Detect which cell encompasses the target text, then output its (x, y) center coordinate. 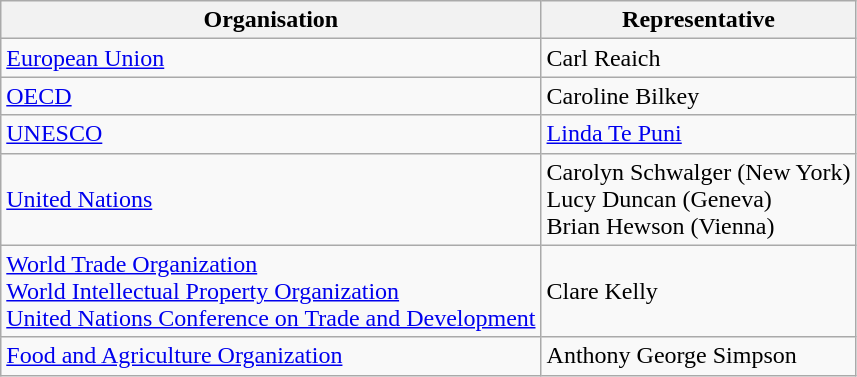
UNESCO (271, 134)
Organisation (271, 20)
Caroline Bilkey (698, 96)
European Union (271, 58)
Clare Kelly (698, 291)
OECD (271, 96)
United Nations (271, 199)
Representative (698, 20)
Linda Te Puni (698, 134)
Food and Agriculture Organization (271, 356)
Anthony George Simpson (698, 356)
Carl Reaich (698, 58)
World Trade OrganizationWorld Intellectual Property OrganizationUnited Nations Conference on Trade and Development (271, 291)
Carolyn Schwalger (New York)Lucy Duncan (Geneva)Brian Hewson (Vienna) (698, 199)
